For the text-containing cell, return its midpoint in (x, y) coordinate format. 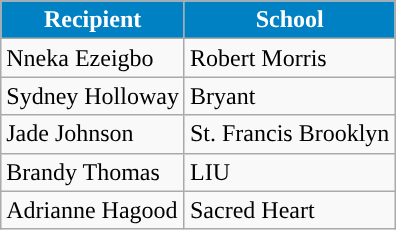
Nneka Ezeigbo (93, 58)
Jade Johnson (93, 134)
Sydney Holloway (93, 96)
Bryant (289, 96)
St. Francis Brooklyn (289, 134)
LIU (289, 172)
Adrianne Hagood (93, 210)
Brandy Thomas (93, 172)
Recipient (93, 20)
Sacred Heart (289, 210)
School (289, 20)
Robert Morris (289, 58)
